For the text-containing cell, return its midpoint in (X, Y) coordinate format. 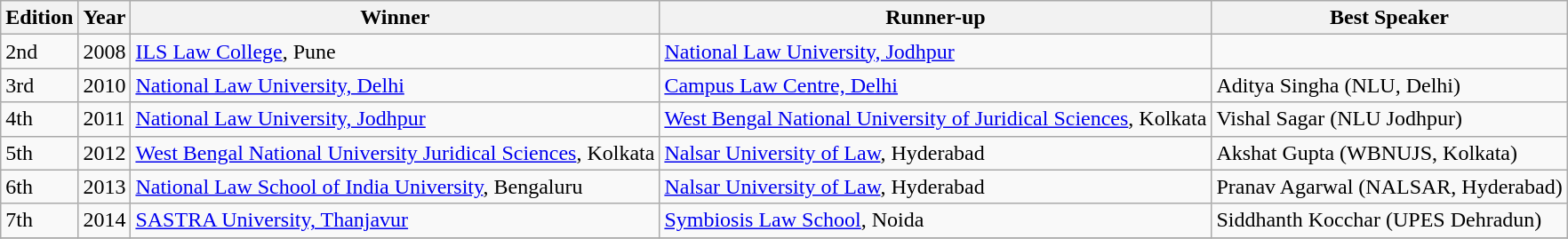
Aditya Singha (NLU, Delhi) (1389, 85)
National Law School of India University, Bengaluru (395, 187)
6th (39, 187)
Year (105, 18)
Akshat Gupta (WBNUJS, Kolkata) (1389, 153)
3rd (39, 85)
4th (39, 119)
Campus Law Centre, Delhi (935, 85)
Winner (395, 18)
Runner-up (935, 18)
Pranav Agarwal (NALSAR, Hyderabad) (1389, 187)
2010 (105, 85)
Vishal Sagar (NLU Jodhpur) (1389, 119)
ILS Law College, Pune (395, 52)
Edition (39, 18)
2008 (105, 52)
West Bengal National University of Juridical Sciences, Kolkata (935, 119)
7th (39, 220)
2nd (39, 52)
Best Speaker (1389, 18)
Symbiosis Law School, Noida (935, 220)
2011 (105, 119)
2014 (105, 220)
2012 (105, 153)
West Bengal National University Juridical Sciences, Kolkata (395, 153)
2013 (105, 187)
SASTRA University, Thanjavur (395, 220)
National Law University, Delhi (395, 85)
Siddhanth Kocchar (UPES Dehradun) (1389, 220)
5th (39, 153)
